Locate the cell with the specified text and output its (x, y) center coordinate. 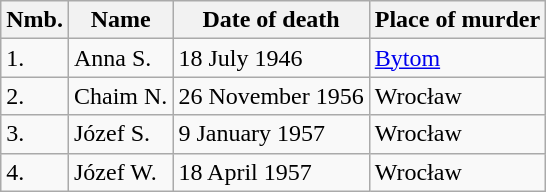
2. (35, 96)
3. (35, 134)
Date of death (271, 20)
Józef W. (120, 172)
18 April 1957 (271, 172)
Name (120, 20)
26 November 1956 (271, 96)
1. (35, 58)
4. (35, 172)
Bytom (457, 58)
18 July 1946 (271, 58)
Chaim N. (120, 96)
Place of murder (457, 20)
Nmb. (35, 20)
Józef S. (120, 134)
9 January 1957 (271, 134)
Anna S. (120, 58)
